Capture the cell that displays the provided text and extract its [x, y] central coordinate. 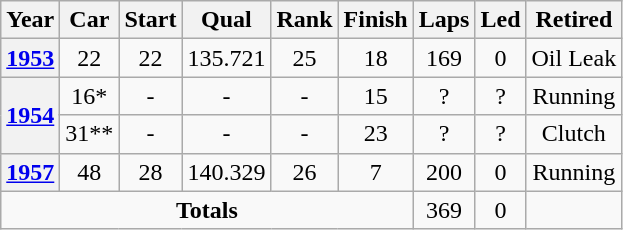
25 [304, 58]
18 [376, 58]
169 [444, 58]
31** [90, 134]
200 [444, 172]
Totals [207, 210]
28 [150, 172]
Finish [376, 20]
16* [90, 96]
1957 [30, 172]
48 [90, 172]
Retired [574, 20]
Clutch [574, 134]
Oil Leak [574, 58]
369 [444, 210]
26 [304, 172]
140.329 [226, 172]
15 [376, 96]
Start [150, 20]
Year [30, 20]
7 [376, 172]
Qual [226, 20]
Laps [444, 20]
135.721 [226, 58]
Car [90, 20]
1953 [30, 58]
1954 [30, 115]
23 [376, 134]
Rank [304, 20]
Led [500, 20]
